Extract the (x, y) coordinate from the center of the cell holding the provided text.  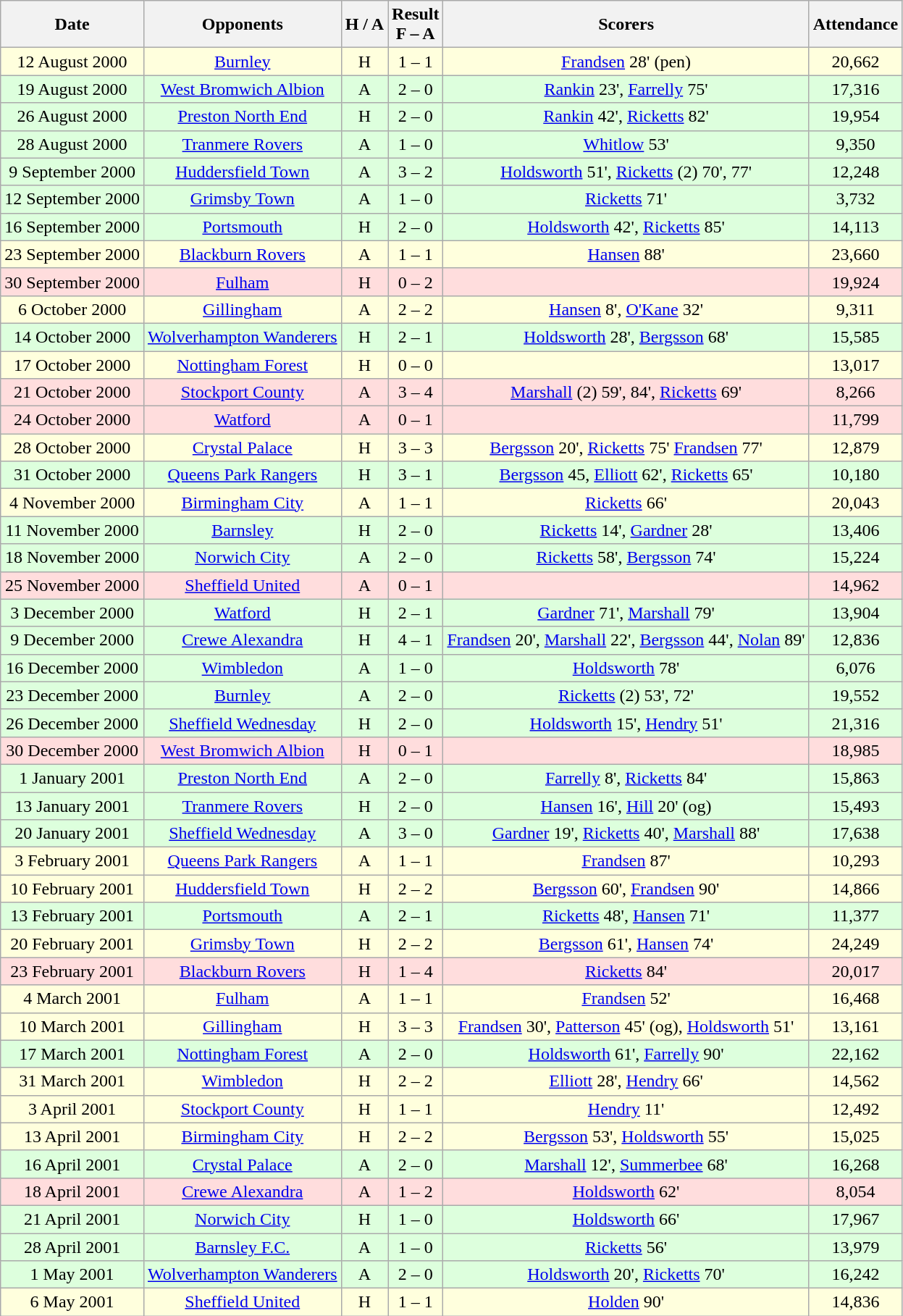
1 May 2001 (72, 1275)
4 – 1 (416, 640)
12 September 2000 (72, 199)
19,924 (855, 282)
14,836 (855, 1302)
26 December 2000 (72, 723)
17 March 2001 (72, 1054)
9,350 (855, 144)
1 January 2001 (72, 778)
15,493 (855, 806)
20 January 2001 (72, 834)
20 February 2001 (72, 944)
6 October 2000 (72, 309)
Ricketts 14', Gardner 28' (626, 530)
17,316 (855, 89)
Elliott 28', Hendry 66' (626, 1081)
8,266 (855, 393)
6 May 2001 (72, 1302)
3 – 2 (416, 172)
21,316 (855, 723)
19 August 2000 (72, 89)
28 April 2001 (72, 1246)
Ricketts 56' (626, 1246)
Whitlow 53' (626, 144)
10,293 (855, 861)
3 – 4 (416, 393)
Holdsworth 61', Farrelly 90' (626, 1054)
17 October 2000 (72, 364)
9 December 2000 (72, 640)
3 – 0 (416, 834)
12,879 (855, 448)
3 – 1 (416, 475)
14,866 (855, 889)
16,242 (855, 1275)
Hansen 8', O'Kane 32' (626, 309)
18,985 (855, 750)
23,660 (855, 254)
Bergsson 53', Holdsworth 55' (626, 1136)
26 August 2000 (72, 117)
13,017 (855, 364)
Ricketts (2) 53', 72' (626, 695)
Holdsworth 78' (626, 668)
Bergsson 61', Hansen 74' (626, 944)
Marshall (2) 59', 84', Ricketts 69' (626, 393)
Opponents (242, 25)
13,979 (855, 1246)
8,054 (855, 1191)
Holdsworth 62' (626, 1191)
24 October 2000 (72, 420)
10 March 2001 (72, 1026)
Rankin 23', Farrelly 75' (626, 89)
20,043 (855, 503)
23 December 2000 (72, 695)
3 April 2001 (72, 1109)
Farrelly 8', Ricketts 84' (626, 778)
11,799 (855, 420)
20,662 (855, 62)
3 December 2000 (72, 613)
24,249 (855, 944)
Gardner 71', Marshall 79' (626, 613)
Gardner 19', Ricketts 40', Marshall 88' (626, 834)
Barnsley (242, 530)
Ricketts 58', Bergsson 74' (626, 558)
Hansen 16', Hill 20' (og) (626, 806)
18 April 2001 (72, 1191)
Bergsson 45, Elliott 62', Ricketts 65' (626, 475)
20,017 (855, 971)
21 April 2001 (72, 1219)
9 September 2000 (72, 172)
10,180 (855, 475)
16,468 (855, 999)
12,248 (855, 172)
Ricketts 84' (626, 971)
11 November 2000 (72, 530)
13,904 (855, 613)
1 – 2 (416, 1191)
Rankin 42', Ricketts 82' (626, 117)
Holdsworth 42', Ricketts 85' (626, 227)
13 February 2001 (72, 916)
0 – 2 (416, 282)
28 October 2000 (72, 448)
4 November 2000 (72, 503)
Ricketts 66' (626, 503)
16 December 2000 (72, 668)
Ricketts 48', Hansen 71' (626, 916)
Attendance (855, 25)
14,562 (855, 1081)
21 October 2000 (72, 393)
19,552 (855, 695)
19,954 (855, 117)
Frandsen 30', Patterson 45' (og), Holdsworth 51' (626, 1026)
Scorers (626, 25)
13 April 2001 (72, 1136)
15,224 (855, 558)
Hendry 11' (626, 1109)
14,113 (855, 227)
22,162 (855, 1054)
0 – 0 (416, 364)
10 February 2001 (72, 889)
Date (72, 25)
13,161 (855, 1026)
18 November 2000 (72, 558)
Marshall 12', Summerbee 68' (626, 1164)
15,025 (855, 1136)
H / A (364, 25)
11,377 (855, 916)
Frandsen 20', Marshall 22', Bergsson 44', Nolan 89' (626, 640)
13 January 2001 (72, 806)
13,406 (855, 530)
25 November 2000 (72, 585)
1 – 4 (416, 971)
12,836 (855, 640)
Holdsworth 20', Ricketts 70' (626, 1275)
Bergsson 60', Frandsen 90' (626, 889)
12 August 2000 (72, 62)
12,492 (855, 1109)
31 October 2000 (72, 475)
23 February 2001 (72, 971)
Hansen 88' (626, 254)
Barnsley F.C. (242, 1246)
Frandsen 87' (626, 861)
23 September 2000 (72, 254)
14,962 (855, 585)
Holdsworth 51', Ricketts (2) 70', 77' (626, 172)
28 August 2000 (72, 144)
Holdsworth 66' (626, 1219)
17,638 (855, 834)
6,076 (855, 668)
ResultF – A (416, 25)
16,268 (855, 1164)
3 February 2001 (72, 861)
Bergsson 20', Ricketts 75' Frandsen 77' (626, 448)
30 December 2000 (72, 750)
Holden 90' (626, 1302)
4 March 2001 (72, 999)
Holdsworth 15', Hendry 51' (626, 723)
Frandsen 52' (626, 999)
14 October 2000 (72, 337)
15,585 (855, 337)
31 March 2001 (72, 1081)
9,311 (855, 309)
16 April 2001 (72, 1164)
30 September 2000 (72, 282)
Ricketts 71' (626, 199)
15,863 (855, 778)
Holdsworth 28', Bergsson 68' (626, 337)
Frandsen 28' (pen) (626, 62)
16 September 2000 (72, 227)
17,967 (855, 1219)
3,732 (855, 199)
